Output the [x, y] coordinate of the center of the cell containing the given text.  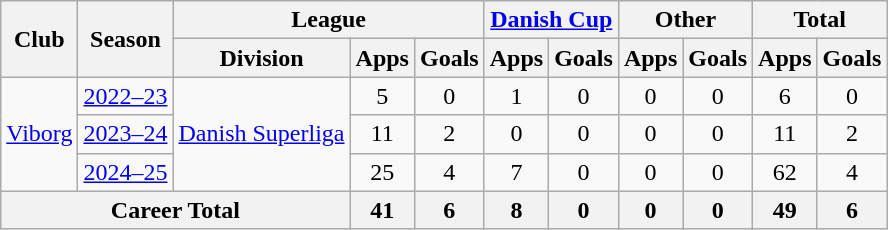
Viborg [40, 134]
Season [126, 39]
49 [785, 210]
2024–25 [126, 172]
25 [382, 172]
7 [516, 172]
Danish Cup [551, 20]
1 [516, 96]
Danish Superliga [262, 134]
Other [685, 20]
Career Total [176, 210]
62 [785, 172]
Club [40, 39]
Division [262, 58]
8 [516, 210]
League [328, 20]
5 [382, 96]
2023–24 [126, 134]
Total [820, 20]
2022–23 [126, 96]
41 [382, 210]
